Identify which cell holds the provided text, then report its (x, y) central coordinate. 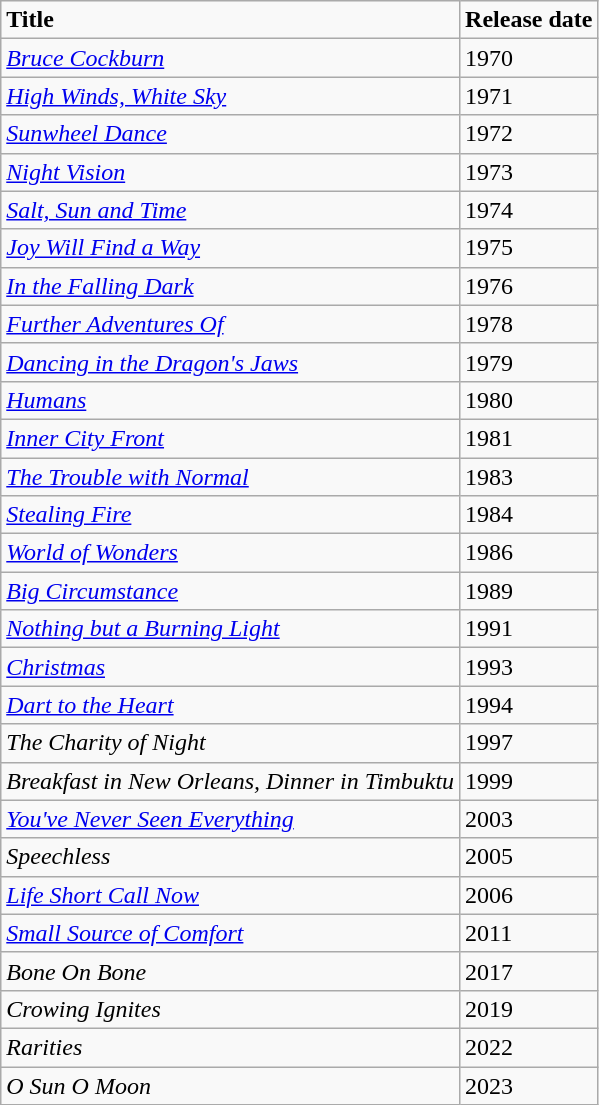
2019 (529, 1009)
2023 (529, 1085)
Life Short Call Now (230, 895)
1994 (529, 705)
Dart to the Heart (230, 705)
2011 (529, 933)
1981 (529, 438)
2017 (529, 971)
2022 (529, 1047)
Release date (529, 20)
1974 (529, 210)
1970 (529, 58)
World of Wonders (230, 553)
The Trouble with Normal (230, 477)
The Charity of Night (230, 743)
High Winds, White Sky (230, 96)
Title (230, 20)
Speechless (230, 857)
Nothing but a Burning Light (230, 629)
1975 (529, 248)
1979 (529, 362)
O Sun O Moon (230, 1085)
1980 (529, 400)
Further Adventures Of (230, 324)
Big Circumstance (230, 591)
In the Falling Dark (230, 286)
2003 (529, 819)
Salt, Sun and Time (230, 210)
1971 (529, 96)
2006 (529, 895)
1978 (529, 324)
1993 (529, 667)
Bone On Bone (230, 971)
1973 (529, 172)
Rarities (230, 1047)
1984 (529, 515)
1999 (529, 781)
1997 (529, 743)
Inner City Front (230, 438)
1989 (529, 591)
1972 (529, 134)
Sunwheel Dance (230, 134)
2005 (529, 857)
Dancing in the Dragon's Jaws (230, 362)
Joy Will Find a Way (230, 248)
Crowing Ignites (230, 1009)
1986 (529, 553)
1991 (529, 629)
Small Source of Comfort (230, 933)
1983 (529, 477)
Breakfast in New Orleans, Dinner in Timbuktu (230, 781)
You've Never Seen Everything (230, 819)
Bruce Cockburn (230, 58)
Night Vision (230, 172)
Humans (230, 400)
1976 (529, 286)
Christmas (230, 667)
Stealing Fire (230, 515)
